Capture the cell that displays the provided text and extract its (x, y) central coordinate. 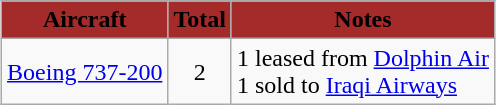
Aircraft (85, 20)
Total (200, 20)
Notes (362, 20)
1 leased from Dolphin Air1 sold to Iraqi Airways (362, 72)
2 (200, 72)
Boeing 737-200 (85, 72)
